Find where the given text appears and provide that cell's center as (x, y) coordinate. 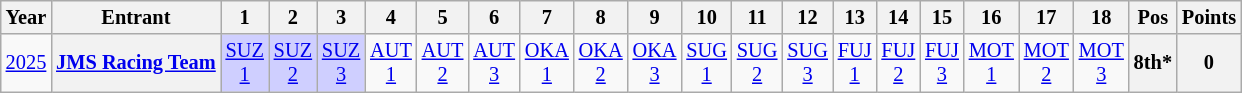
SUG1 (706, 63)
FUJ2 (898, 63)
SUZ3 (341, 63)
11 (757, 17)
13 (855, 17)
14 (898, 17)
2025 (26, 63)
SUG3 (807, 63)
FUJ3 (942, 63)
SUZ2 (293, 63)
2 (293, 17)
MOT2 (1046, 63)
SUZ1 (245, 63)
AUT2 (443, 63)
0 (1209, 63)
AUT3 (494, 63)
9 (655, 17)
16 (992, 17)
12 (807, 17)
3 (341, 17)
SUG2 (757, 63)
10 (706, 17)
MOT1 (992, 63)
Points (1209, 17)
OKA1 (547, 63)
4 (391, 17)
AUT1 (391, 63)
8 (601, 17)
MOT3 (1102, 63)
1 (245, 17)
18 (1102, 17)
JMS Racing Team (136, 63)
Entrant (136, 17)
Pos (1153, 17)
FUJ1 (855, 63)
8th* (1153, 63)
OKA3 (655, 63)
6 (494, 17)
OKA2 (601, 63)
Year (26, 17)
15 (942, 17)
7 (547, 17)
17 (1046, 17)
5 (443, 17)
